Capture the cell that displays the provided text and extract its (x, y) central coordinate. 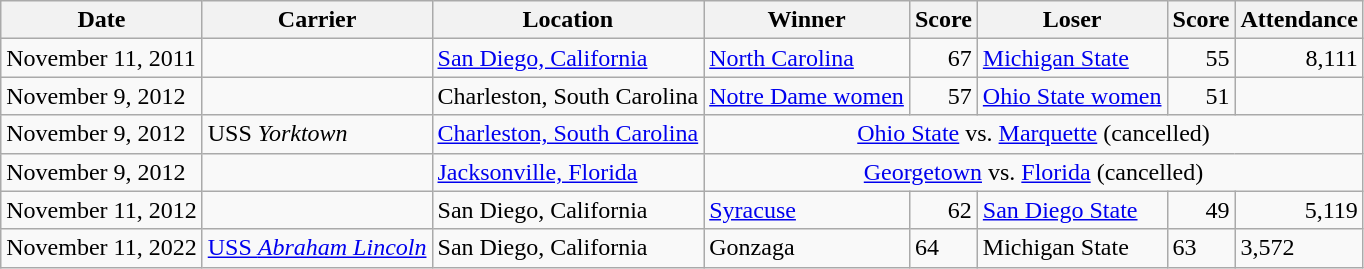
November 11, 2012 (102, 210)
Loser (1072, 20)
USS Abraham Lincoln (317, 248)
Winner (807, 20)
8,111 (1299, 58)
Carrier (317, 20)
Ohio State women (1072, 96)
Georgetown vs. Florida (cancelled) (1034, 172)
5,119 (1299, 210)
64 (943, 248)
49 (1201, 210)
55 (1201, 58)
November 11, 2011 (102, 58)
North Carolina (807, 58)
Location (568, 20)
67 (943, 58)
Gonzaga (807, 248)
Notre Dame women (807, 96)
Syracuse (807, 210)
San Diego State (1072, 210)
62 (943, 210)
Jacksonville, Florida (568, 172)
Ohio State vs. Marquette (cancelled) (1034, 134)
Attendance (1299, 20)
USS Yorktown (317, 134)
November 11, 2022 (102, 248)
63 (1201, 248)
51 (1201, 96)
3,572 (1299, 248)
Date (102, 20)
57 (943, 96)
